Capture the cell that displays the provided text and extract its (x, y) central coordinate. 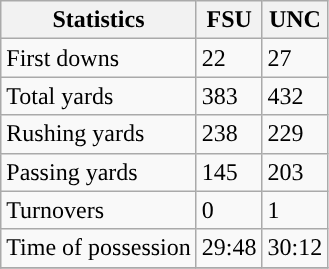
Time of possession (99, 248)
432 (295, 96)
383 (229, 96)
238 (229, 134)
UNC (295, 20)
Passing yards (99, 172)
Rushing yards (99, 134)
0 (229, 210)
203 (295, 172)
30:12 (295, 248)
27 (295, 58)
Total yards (99, 96)
FSU (229, 20)
29:48 (229, 248)
Turnovers (99, 210)
145 (229, 172)
Statistics (99, 20)
First downs (99, 58)
22 (229, 58)
229 (295, 134)
1 (295, 210)
